Find where the given text appears and provide that cell's center as [x, y] coordinate. 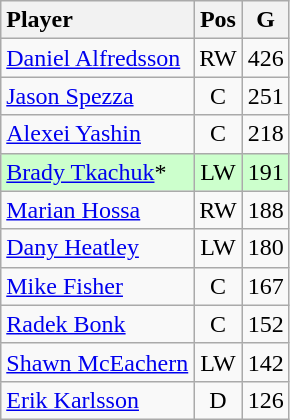
126 [266, 400]
Mike Fisher [98, 286]
Radek Bonk [98, 324]
G [266, 20]
251 [266, 96]
Brady Tkachuk* [98, 172]
167 [266, 286]
188 [266, 210]
Daniel Alfredsson [98, 58]
Pos [218, 20]
Jason Spezza [98, 96]
191 [266, 172]
D [218, 400]
Marian Hossa [98, 210]
152 [266, 324]
426 [266, 58]
Erik Karlsson [98, 400]
218 [266, 134]
Alexei Yashin [98, 134]
Player [98, 20]
180 [266, 248]
142 [266, 362]
Shawn McEachern [98, 362]
Dany Heatley [98, 248]
